Find where the given text appears and provide that cell's center as (x, y) coordinate. 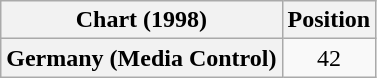
Chart (1998) (142, 20)
Germany (Media Control) (142, 58)
42 (329, 58)
Position (329, 20)
